Return [X, Y] of the center of cell containing provided text 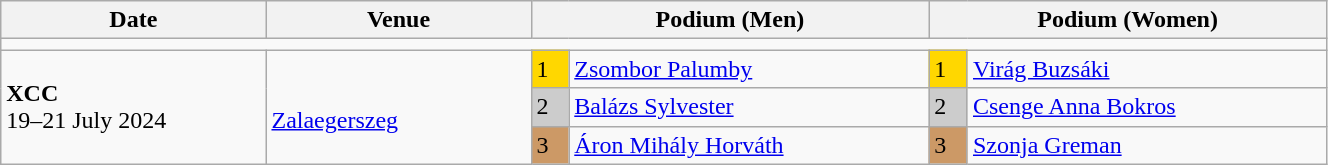
Virág Buzsáki [1146, 69]
Venue [398, 20]
Date [134, 20]
Szonja Greman [1146, 145]
XCC 19–21 July 2024 [134, 107]
Zalaegerszeg [398, 107]
Podium (Women) [1128, 20]
Balázs Sylvester [749, 107]
Zsombor Palumby [749, 69]
Csenge Anna Bokros [1146, 107]
Áron Mihály Horváth [749, 145]
Podium (Men) [730, 20]
